Scan for the cell matching the given text and deliver its (x, y) coordinate at center. 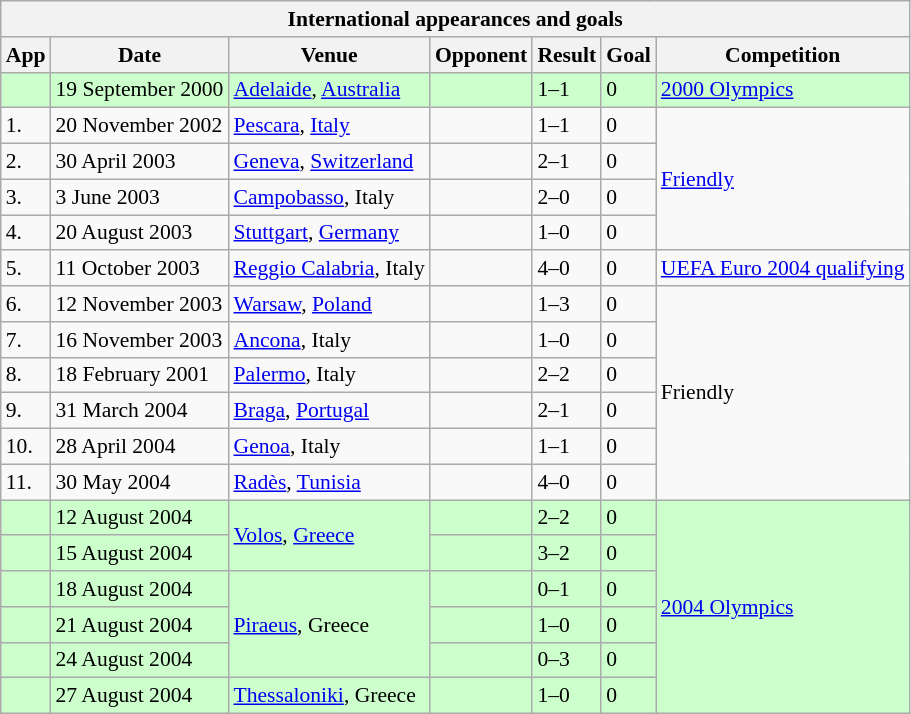
7. (26, 340)
Radès, Tunisia (328, 482)
Ancona, Italy (328, 340)
Palermo, Italy (328, 375)
9. (26, 411)
6. (26, 304)
UEFA Euro 2004 qualifying (783, 269)
Piraeus, Greece (328, 624)
2000 Olympics (783, 90)
Stuttgart, Germany (328, 233)
Campobasso, Italy (328, 197)
12 November 2003 (139, 304)
Opponent (482, 55)
Braga, Portugal (328, 411)
31 March 2004 (139, 411)
24 August 2004 (139, 660)
2–0 (566, 197)
Geneva, Switzerland (328, 162)
5. (26, 269)
11 October 2003 (139, 269)
30 May 2004 (139, 482)
Thessaloniki, Greece (328, 696)
App (26, 55)
Venue (328, 55)
27 August 2004 (139, 696)
20 November 2002 (139, 126)
19 September 2000 (139, 90)
16 November 2003 (139, 340)
10. (26, 447)
3 June 2003 (139, 197)
8. (26, 375)
3–2 (566, 554)
30 April 2003 (139, 162)
28 April 2004 (139, 447)
11. (26, 482)
0–1 (566, 589)
Genoa, Italy (328, 447)
4. (26, 233)
Date (139, 55)
Goal (628, 55)
20 August 2003 (139, 233)
12 August 2004 (139, 518)
Volos, Greece (328, 536)
International appearances and goals (456, 19)
Pescara, Italy (328, 126)
18 August 2004 (139, 589)
3. (26, 197)
Warsaw, Poland (328, 304)
2004 Olympics (783, 607)
Result (566, 55)
0–3 (566, 660)
Reggio Calabria, Italy (328, 269)
Adelaide, Australia (328, 90)
1. (26, 126)
21 August 2004 (139, 625)
1–3 (566, 304)
18 February 2001 (139, 375)
15 August 2004 (139, 554)
2. (26, 162)
Competition (783, 55)
